Extract the [x, y] coordinate from the center of the cell holding the provided text.  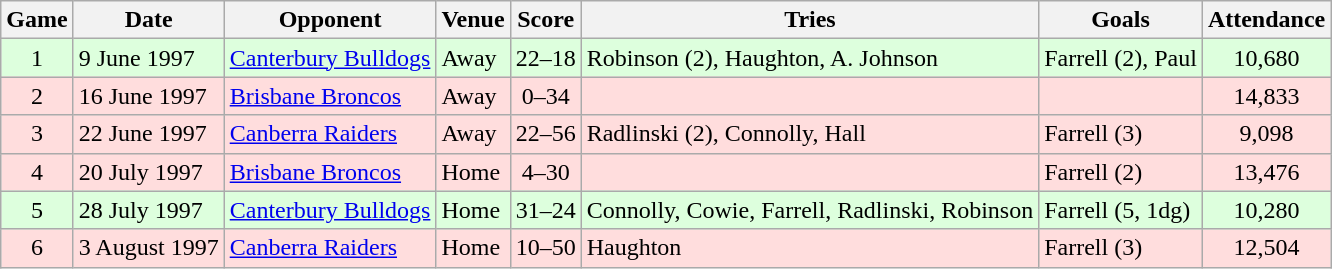
22–18 [546, 58]
3 [37, 134]
20 July 1997 [148, 172]
Robinson (2), Haughton, A. Johnson [810, 58]
4–30 [546, 172]
Radlinski (2), Connolly, Hall [810, 134]
2 [37, 96]
Haughton [810, 248]
22–56 [546, 134]
6 [37, 248]
0–34 [546, 96]
Attendance [1266, 20]
14,833 [1266, 96]
9,098 [1266, 134]
Date [148, 20]
3 August 1997 [148, 248]
28 July 1997 [148, 210]
Score [546, 20]
1 [37, 58]
22 June 1997 [148, 134]
Farrell (5, 1dg) [1121, 210]
9 June 1997 [148, 58]
Connolly, Cowie, Farrell, Radlinski, Robinson [810, 210]
Farrell (2) [1121, 172]
10,680 [1266, 58]
12,504 [1266, 248]
16 June 1997 [148, 96]
10–50 [546, 248]
5 [37, 210]
4 [37, 172]
Venue [473, 20]
31–24 [546, 210]
10,280 [1266, 210]
Farrell (2), Paul [1121, 58]
Opponent [330, 20]
Goals [1121, 20]
13,476 [1266, 172]
Tries [810, 20]
Game [37, 20]
